Determine the (X, Y) coordinate at the center of the cell enclosing the given text.  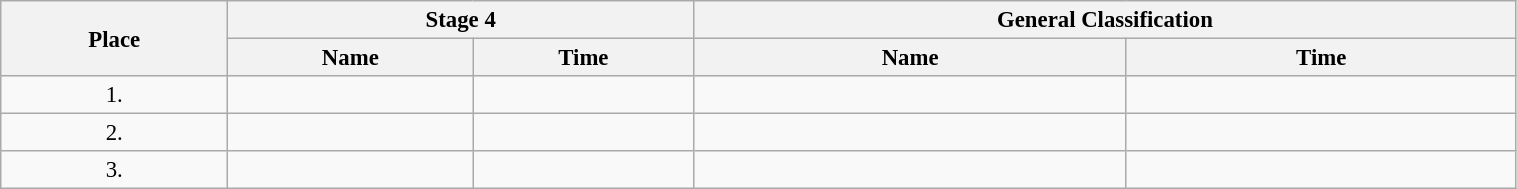
1. (114, 95)
3. (114, 170)
Place (114, 38)
2. (114, 133)
Stage 4 (461, 20)
General Classification (1105, 20)
